Pinpoint the cell where the given text exists, returning its (X, Y) midpoint coordinate. 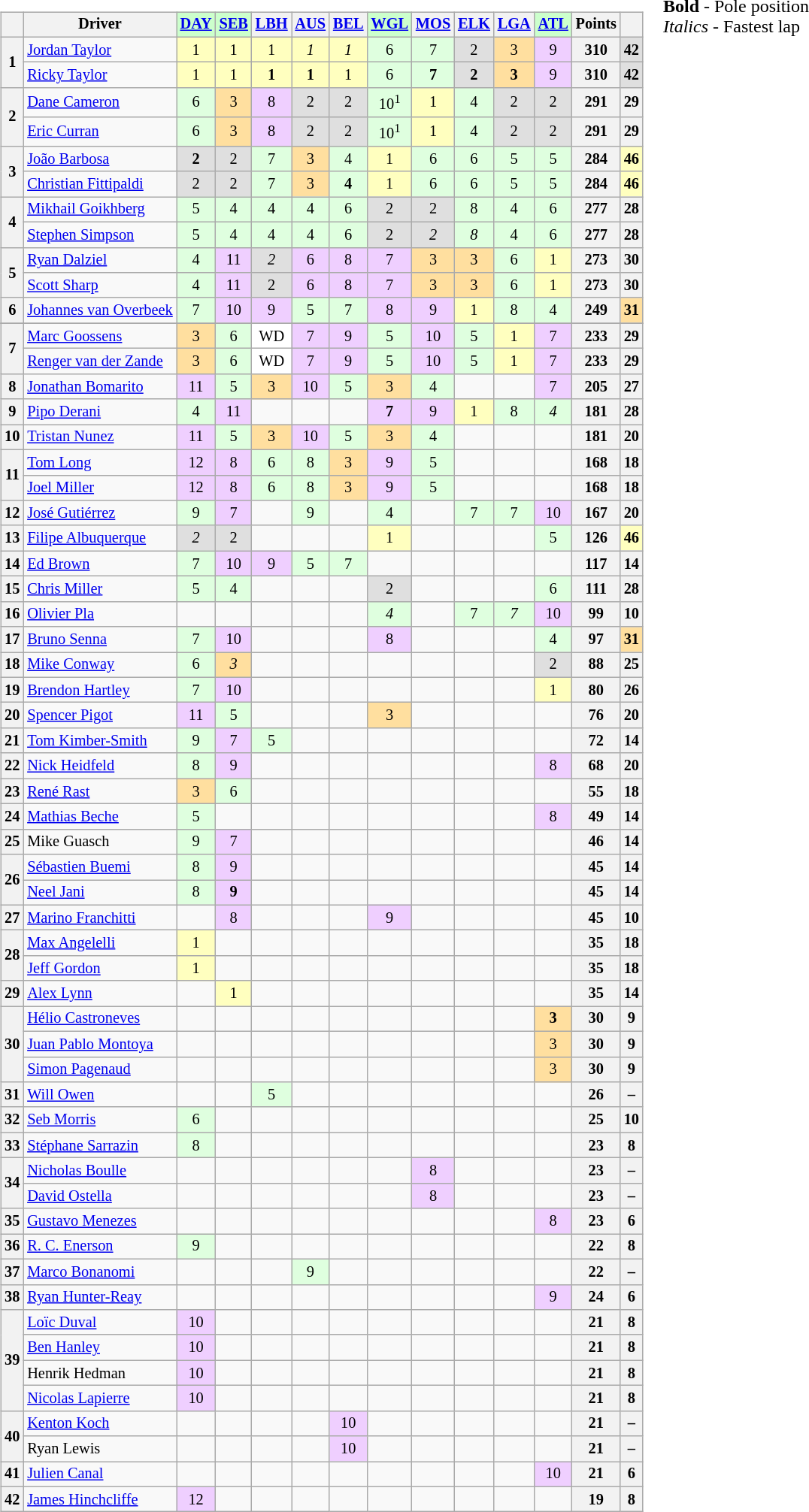
111 (596, 589)
55 (596, 791)
Marco Bonanomi (99, 1272)
117 (596, 564)
126 (596, 538)
Mike Conway (99, 665)
Tristan Nunez (99, 437)
Johannes van Overbeek (99, 310)
Neel Jani (99, 893)
37 (12, 1272)
José Gutiérrez (99, 513)
Nicolas Lapierre (99, 1399)
39 (12, 1360)
Simon Pagenaud (99, 1069)
167 (596, 513)
Eric Curran (99, 132)
36 (12, 1247)
Olivier Pla (99, 614)
AUS (311, 25)
Ryan Hunter-Reay (99, 1297)
Stéphane Sarrazin (99, 1145)
R. C. Enerson (99, 1247)
80 (596, 690)
Ryan Lewis (99, 1449)
Ed Brown (99, 564)
72 (596, 741)
LGA (514, 25)
Tom Kimber-Smith (99, 741)
76 (596, 715)
Spencer Pigot (99, 715)
34 (12, 1183)
Filipe Albuquerque (99, 538)
99 (596, 614)
Points (596, 25)
205 (596, 386)
97 (596, 640)
Julien Canal (99, 1474)
41 (12, 1474)
Renger van der Zande (99, 361)
16 (12, 614)
MOS (433, 25)
Mikhail Goikhberg (99, 210)
Ricky Taylor (99, 75)
Christian Fittipaldi (99, 184)
Seb Morris (99, 1120)
Tom Long (99, 462)
Jordan Taylor (99, 50)
James Hinchcliffe (99, 1499)
Juan Pablo Montoya (99, 1044)
Nicholas Boulle (99, 1171)
Will Owen (99, 1095)
João Barbosa (99, 159)
Ryan Dalziel (99, 260)
33 (12, 1145)
BEL (348, 25)
Mike Guasch (99, 842)
Pipo Derani (99, 412)
38 (12, 1297)
88 (596, 665)
WGL (389, 25)
SEB (234, 25)
Driver (99, 25)
René Rast (99, 791)
Max Angelelli (99, 943)
Chris Miller (99, 589)
Ben Hanley (99, 1347)
David Ostella (99, 1196)
Loïc Duval (99, 1323)
Dane Cameron (99, 102)
Joel Miller (99, 488)
Marino Franchitti (99, 918)
Gustavo Menezes (99, 1221)
Nick Heidfeld (99, 766)
Hélio Castroneves (99, 1019)
13 (12, 538)
Scott Sharp (99, 286)
Brendon Hartley (99, 690)
Bruno Senna (99, 640)
Stephen Simpson (99, 234)
40 (12, 1435)
Kenton Koch (99, 1423)
Jeff Gordon (99, 969)
68 (596, 766)
249 (596, 310)
DAY (196, 25)
Sébastien Buemi (99, 867)
Jonathan Bomarito (99, 386)
Henrik Hedman (99, 1373)
Marc Goossens (99, 336)
ELK (474, 25)
Alex Lynn (99, 993)
49 (596, 817)
Mathias Beche (99, 817)
ATL (553, 25)
15 (12, 589)
32 (12, 1120)
17 (12, 640)
LBH (272, 25)
